Extract the [x, y] coordinate from the center of the cell holding the provided text.  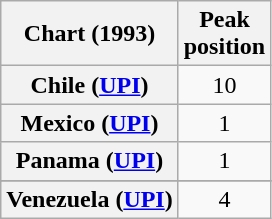
Chart (1993) [90, 34]
Chile (UPI) [90, 85]
10 [224, 85]
Venezuela (UPI) [90, 199]
4 [224, 199]
Panama (UPI) [90, 161]
Peak position [224, 34]
Mexico (UPI) [90, 123]
